Detect which cell encompasses the target text, then output its [X, Y] center coordinate. 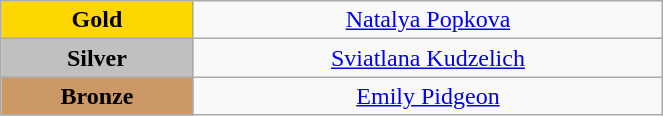
Natalya Popkova [428, 20]
Emily Pidgeon [428, 96]
Sviatlana Kudzelich [428, 58]
Bronze [97, 96]
Silver [97, 58]
Gold [97, 20]
